Pinpoint the cell where the given text exists, returning its [x, y] midpoint coordinate. 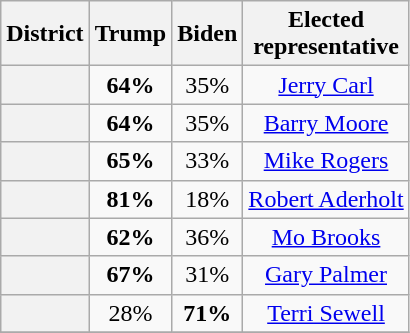
Mo Brooks [326, 237]
Electedrepresentative [326, 34]
36% [208, 237]
71% [208, 313]
Gary Palmer [326, 275]
Trump [130, 34]
62% [130, 237]
Jerry Carl [326, 85]
65% [130, 161]
Biden [208, 34]
33% [208, 161]
District [45, 34]
31% [208, 275]
Mike Rogers [326, 161]
67% [130, 275]
28% [130, 313]
Barry Moore [326, 123]
81% [130, 199]
18% [208, 199]
Terri Sewell [326, 313]
Robert Aderholt [326, 199]
